Determine the [x, y] coordinate at the center of the cell enclosing the given text.  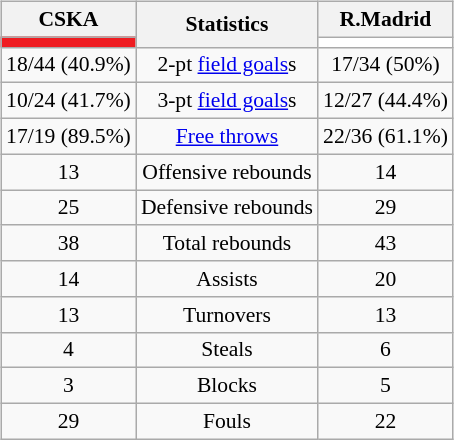
Defensive rebounds [227, 208]
Turnovers [227, 314]
25 [68, 208]
20 [386, 279]
Fouls [227, 421]
43 [386, 243]
Blocks [227, 386]
Assists [227, 279]
R.Madrid [386, 19]
12/27 (44.4%) [386, 101]
4 [68, 350]
22/36 (61.1%) [386, 136]
Steals [227, 350]
Free throws [227, 136]
Total rebounds [227, 243]
17/34 (50%) [386, 65]
6 [386, 350]
CSKA [68, 19]
2-pt field goalss [227, 65]
3-pt field goalss [227, 101]
10/24 (41.7%) [68, 101]
17/19 (89.5%) [68, 136]
22 [386, 421]
Offensive rebounds [227, 172]
Statistics [227, 24]
18/44 (40.9%) [68, 65]
3 [68, 386]
5 [386, 386]
38 [68, 243]
